Identify which cell holds the provided text, then report its (x, y) central coordinate. 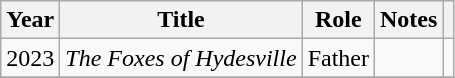
Role (338, 20)
Father (338, 58)
Year (30, 20)
Notes (409, 20)
Title (181, 20)
The Foxes of Hydesville (181, 58)
2023 (30, 58)
